Search for the cell housing the specified text and yield its (X, Y) center coordinate. 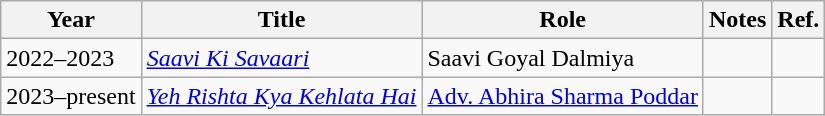
Role (562, 20)
Year (71, 20)
Saavi Goyal Dalmiya (562, 58)
Ref. (798, 20)
Yeh Rishta Kya Kehlata Hai (282, 96)
Notes (737, 20)
Title (282, 20)
Adv. Abhira Sharma Poddar (562, 96)
2023–present (71, 96)
2022–2023 (71, 58)
Saavi Ki Savaari (282, 58)
